Return [X, Y] of the center of cell containing provided text 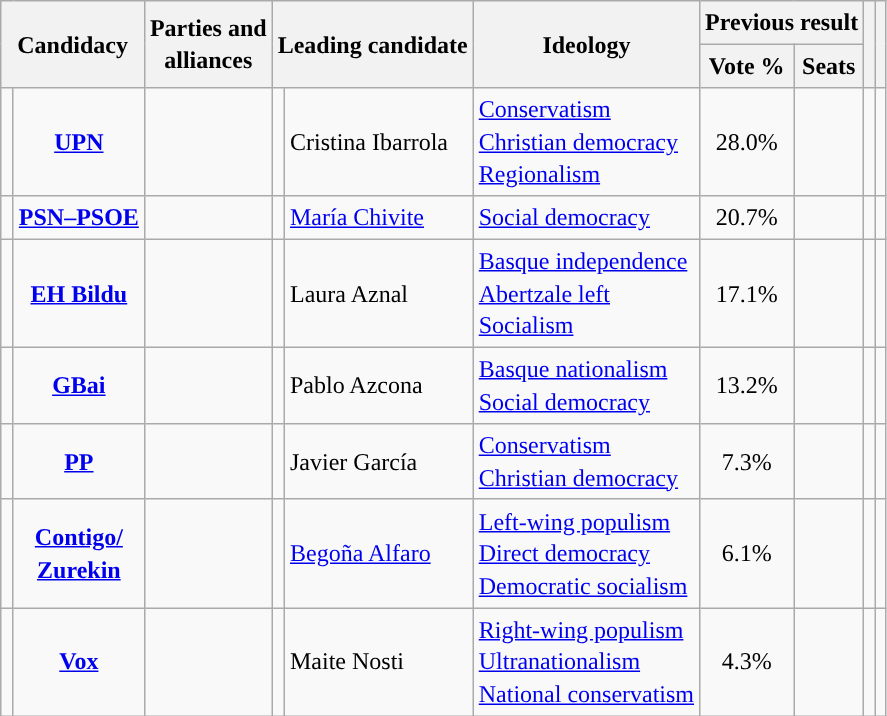
Parties andalliances [208, 44]
Candidacy [73, 44]
17.1% [747, 293]
Vote % [747, 66]
6.1% [747, 553]
Right-wing populismUltranationalismNational conservatism [586, 662]
Cristina Ibarrola [378, 142]
Left-wing populismDirect democracyDemocratic socialism [586, 553]
PSN–PSOE [78, 218]
Maite Nosti [378, 662]
EH Bildu [78, 293]
GBai [78, 386]
María Chivite [378, 218]
Previous result [782, 22]
ConservatismChristian democracyRegionalism [586, 142]
Contigo/Zurekin [78, 553]
Social democracy [586, 218]
UPN [78, 142]
Ideology [586, 44]
28.0% [747, 142]
Vox [78, 662]
Pablo Azcona [378, 386]
7.3% [747, 461]
ConservatismChristian democracy [586, 461]
Basque independenceAbertzale leftSocialism [586, 293]
PP [78, 461]
20.7% [747, 218]
Leading candidate [372, 44]
13.2% [747, 386]
Begoña Alfaro [378, 553]
Basque nationalismSocial democracy [586, 386]
4.3% [747, 662]
Seats [829, 66]
Laura Aznal [378, 293]
Javier García [378, 461]
